Determine the (x, y) coordinate at the center of the cell enclosing the given text.  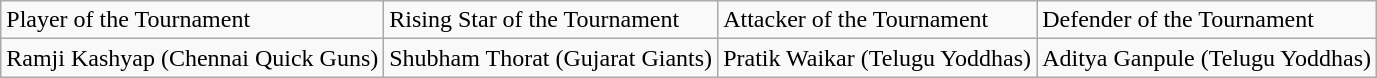
Attacker of the Tournament (878, 20)
Rising Star of the Tournament (551, 20)
Defender of the Tournament (1207, 20)
Shubham Thorat (Gujarat Giants) (551, 58)
Pratik Waikar (Telugu Yoddhas) (878, 58)
Ramji Kashyap (Chennai Quick Guns) (192, 58)
Aditya Ganpule (Telugu Yoddhas) (1207, 58)
Player of the Tournament (192, 20)
